Identify which cell holds the provided text, then report its [X, Y] central coordinate. 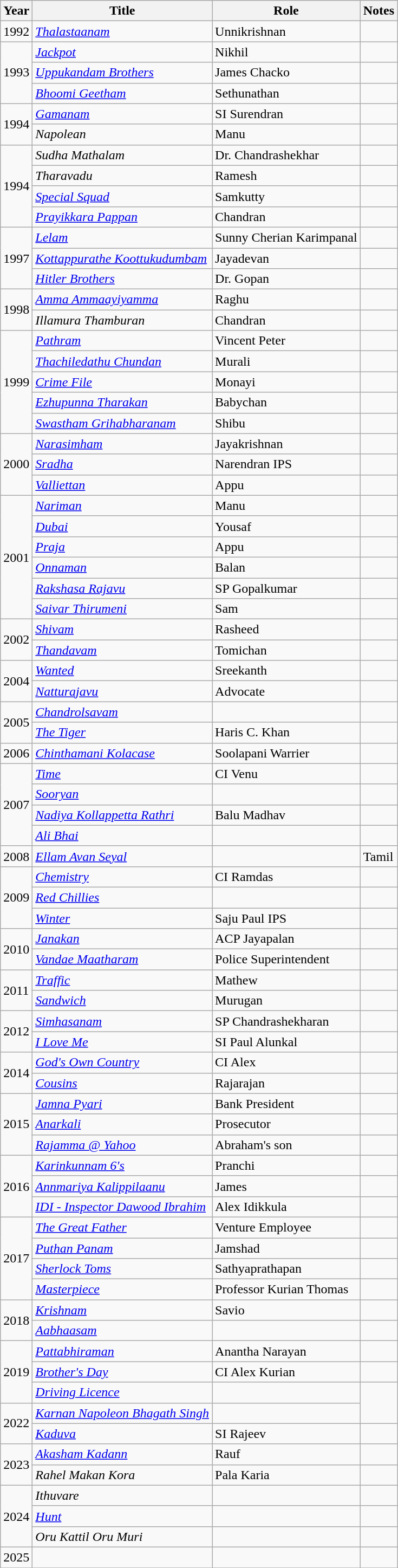
Soolapani Warrier [286, 753]
Saju Paul IPS [286, 918]
Time [122, 774]
Samkutty [286, 196]
Rauf [286, 1454]
Narasimham [122, 444]
Ellam Avan Seyal [122, 856]
Dubai [122, 526]
Pranchi [286, 1165]
Police Superintendent [286, 960]
2018 [16, 1320]
Alex Idikkula [286, 1207]
Murugan [286, 1001]
2025 [16, 1557]
Special Squad [122, 196]
Babychan [286, 403]
Uppukandam Brothers [122, 73]
Jayadevan [286, 258]
Onnaman [122, 567]
SI Rajeev [286, 1434]
Natturajavu [122, 691]
Venture Employee [286, 1227]
Swastham Grihabharanam [122, 423]
Winter [122, 918]
Shibu [286, 423]
Valliettan [122, 485]
Jayakrishnan [286, 444]
Pattabhiraman [122, 1351]
Notes [379, 11]
God's Own Country [122, 1062]
Raghu [286, 300]
Mathew [286, 980]
2007 [16, 805]
Sradha [122, 464]
James Chacko [286, 73]
Tomichan [286, 650]
1993 [16, 73]
Janakan [122, 939]
Sherlock Toms [122, 1269]
1997 [16, 258]
CI Alex Kurian [286, 1372]
Chemistry [122, 877]
2015 [16, 1124]
2001 [16, 557]
2022 [16, 1423]
Murali [286, 361]
CI Ramdas [286, 877]
I Love Me [122, 1042]
2009 [16, 897]
Anarkali [122, 1124]
Anantha Narayan [286, 1351]
ACP Jayapalan [286, 939]
2002 [16, 640]
Tharavadu [122, 176]
Rajamma @ Yahoo [122, 1145]
Nadiya Kollappetta Rathri [122, 815]
CI Alex [286, 1062]
Chinthamani Kolacase [122, 753]
Tamil [379, 856]
Praja [122, 547]
Role [286, 11]
Hunt [122, 1516]
Thachiledathu Chundan [122, 361]
Prosecutor [286, 1124]
Vandae Maatharam [122, 960]
Annmariya Kalippilaanu [122, 1186]
Gamanam [122, 114]
Cousins [122, 1083]
Abraham's son [286, 1145]
Bhoomi Geetham [122, 93]
Ithuvare [122, 1495]
Jamshad [286, 1248]
IDI - Inspector Dawood Ibrahim [122, 1207]
2023 [16, 1465]
Shivam [122, 630]
Napolean [122, 134]
Monayi [286, 382]
CI Venu [286, 774]
Red Chillies [122, 897]
1992 [16, 31]
Prayikkara Pappan [122, 217]
Yousaf [286, 526]
2024 [16, 1516]
Kottappurathe Koottukudumbam [122, 258]
Dr. Chandrashekhar [286, 155]
SP Chandrashekharan [286, 1021]
2006 [16, 753]
Vincent Peter [286, 341]
Rasheed [286, 630]
Thandavam [122, 650]
Ezhupunna Tharakan [122, 403]
SP Gopalkumar [286, 588]
Wanted [122, 671]
The Tiger [122, 733]
2012 [16, 1032]
Haris C. Khan [286, 733]
Kaduva [122, 1434]
Year [16, 11]
Rahel Makan Kora [122, 1475]
Karnan Napoleon Bhagath Singh [122, 1413]
Sandwich [122, 1001]
Rajarajan [286, 1083]
Title [122, 11]
Unnikrishnan [286, 31]
Illamura Thamburan [122, 320]
Sathyaprathapan [286, 1269]
Professor Kurian Thomas [286, 1290]
SI Surendran [286, 114]
2014 [16, 1073]
2017 [16, 1258]
Balu Madhav [286, 815]
Ali Bhai [122, 835]
2011 [16, 990]
Pathram [122, 341]
Krishnam [122, 1310]
Sudha Mathalam [122, 155]
1999 [16, 382]
Savio [286, 1310]
Ramesh [286, 176]
Sreekanth [286, 671]
Simhasanam [122, 1021]
2008 [16, 856]
Thalastaanam [122, 31]
2000 [16, 464]
Karinkunnam 6's [122, 1165]
Narendran IPS [286, 464]
2004 [16, 681]
Jamna Pyari [122, 1104]
Saivar Thirumeni [122, 609]
The Great Father [122, 1227]
James [286, 1186]
Masterpiece [122, 1290]
Hitler Brothers [122, 279]
Sunny Cherian Karimpanal [286, 237]
Advocate [286, 691]
Sam [286, 609]
Lelam [122, 237]
Nikhil [286, 52]
Brother's Day [122, 1372]
Puthan Panam [122, 1248]
2005 [16, 722]
Oru Kattil Oru Muri [122, 1537]
Pala Karia [286, 1475]
Traffic [122, 980]
Chandrolsavam [122, 712]
Sooryan [122, 794]
Rakshasa Rajavu [122, 588]
Sethunathan [286, 93]
Driving Licence [122, 1392]
Balan [286, 567]
1998 [16, 310]
2010 [16, 949]
2016 [16, 1186]
Bank President [286, 1104]
SI Paul Alunkal [286, 1042]
2019 [16, 1372]
Dr. Gopan [286, 279]
Aabhaasam [122, 1331]
Akasham Kadann [122, 1454]
Nariman [122, 506]
Crime File [122, 382]
Amma Ammaayiyamma [122, 300]
Jackpot [122, 52]
